For the text-containing cell, return its midpoint in (x, y) coordinate format. 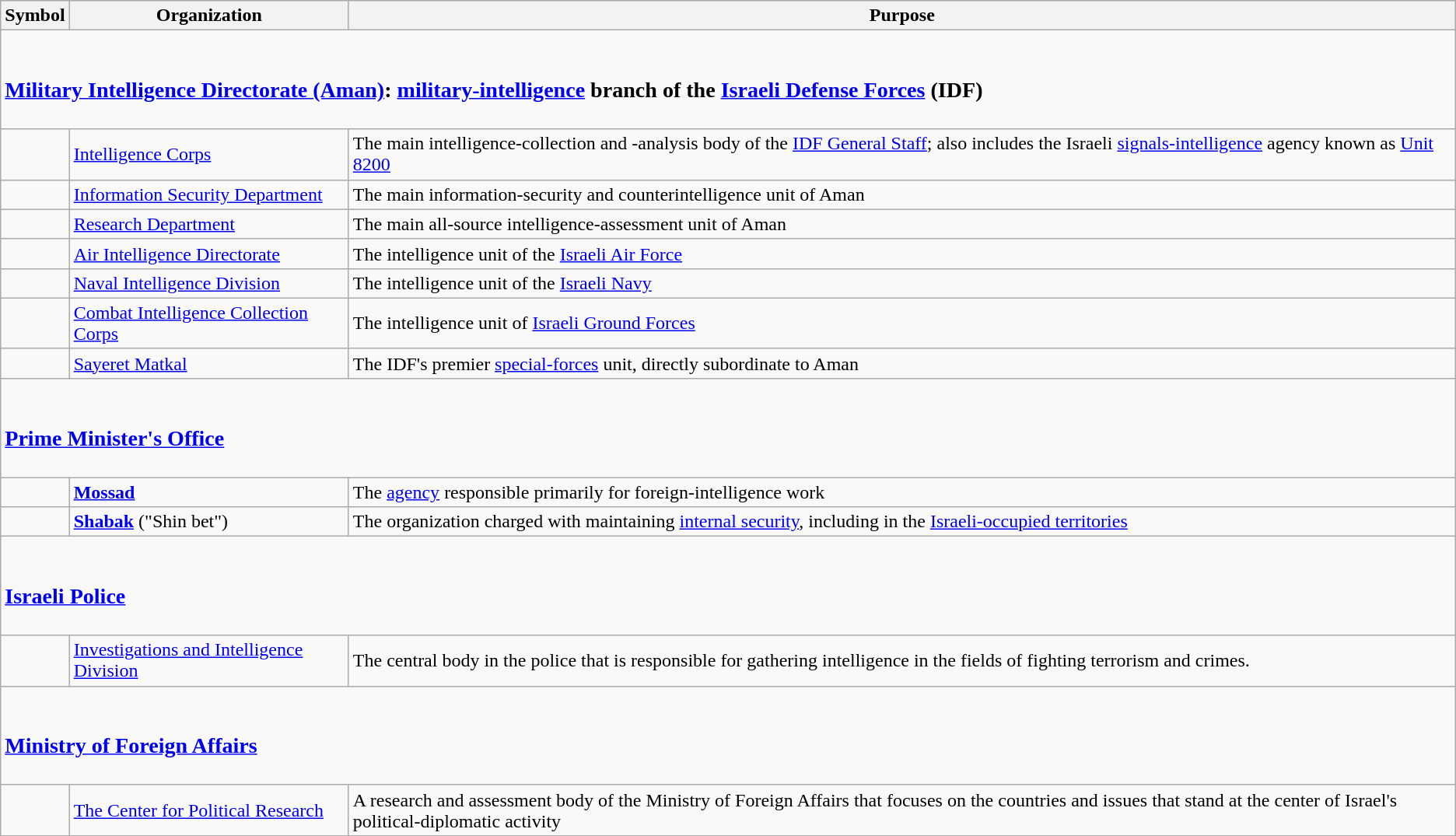
Shabak ("Shin bet") (208, 522)
The intelligence unit of the Israeli Navy (902, 283)
The central body in the police that is responsible for gathering intelligence in the fields of fighting terrorism and crimes. (902, 661)
The intelligence unit of the Israeli Air Force (902, 254)
The Center for Political Research (208, 810)
The IDF's premier special-forces unit, directly subordinate to Aman (902, 363)
Air Intelligence Directorate (208, 254)
Naval Intelligence Division (208, 283)
Military Intelligence Directorate (Aman): military-intelligence branch of the Israeli Defense Forces (IDF) (728, 79)
Israeli Police (728, 586)
The organization charged with maintaining internal security, including in the Israeli-occupied territories (902, 522)
The intelligence unit of Israeli Ground Forces (902, 324)
The main all-source intelligence-assessment unit of Aman (902, 224)
Combat Intelligence Collection Corps (208, 324)
The main information-security and counterintelligence unit of Aman (902, 194)
Research Department (208, 224)
The agency responsible primarily for foreign-intelligence work (902, 492)
Purpose (902, 16)
Mossad (208, 492)
Intelligence Corps (208, 154)
Prime Minister's Office (728, 428)
Sayeret Matkal (208, 363)
Investigations and Intelligence Division (208, 661)
Information Security Department (208, 194)
Symbol (35, 16)
Ministry of Foreign Affairs (728, 736)
Organization (208, 16)
